Return the [X, Y] coordinate for the center point of the cell that contains the specified text.  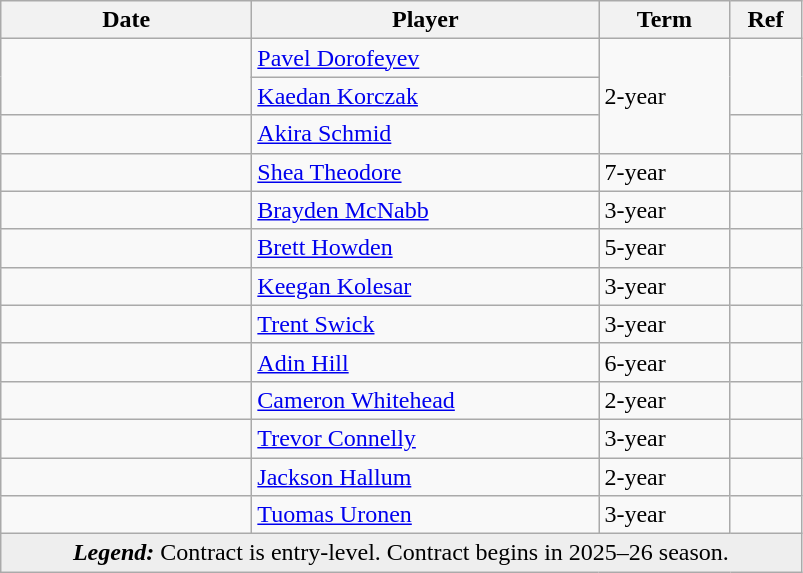
Player [426, 20]
Brett Howden [426, 248]
Legend: Contract is entry-level. Contract begins in 2025–26 season. [401, 553]
7-year [664, 172]
5-year [664, 248]
Brayden McNabb [426, 210]
Trent Swick [426, 324]
Akira Schmid [426, 134]
6-year [664, 362]
Date [126, 20]
Pavel Dorofeyev [426, 58]
Adin Hill [426, 362]
Tuomas Uronen [426, 515]
Ref [766, 20]
Term [664, 20]
Cameron Whitehead [426, 400]
Jackson Hallum [426, 477]
Keegan Kolesar [426, 286]
Trevor Connelly [426, 438]
Kaedan Korczak [426, 96]
Shea Theodore [426, 172]
